Output the [x, y] coordinate of the center of the cell containing the given text.  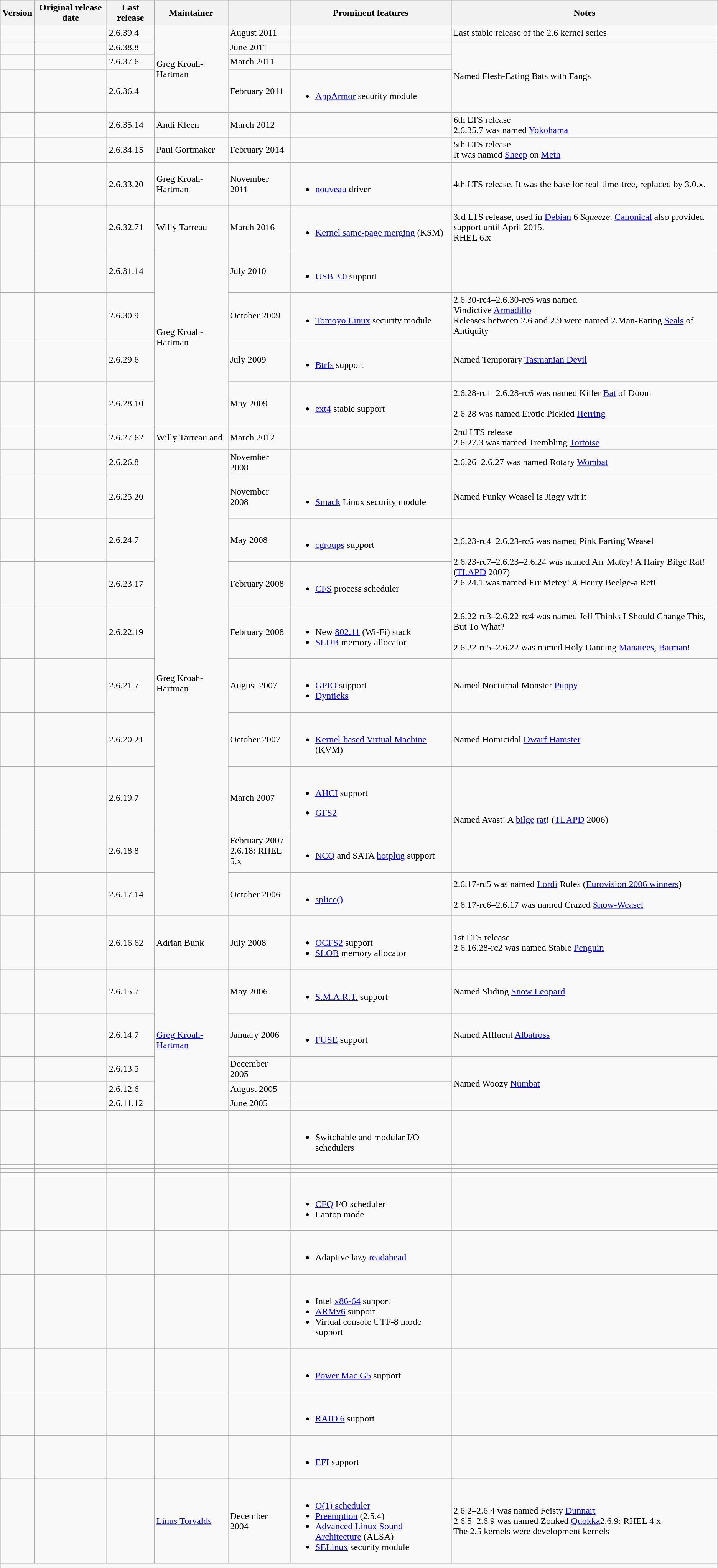
October 2006 [259, 894]
5th LTS releaseIt was named Sheep on Meth [585, 150]
2.6.26–2.6.27 was named Rotary Wombat [585, 463]
USB 3.0 support [371, 271]
October 2009 [259, 315]
ext4 stable support [371, 403]
3rd LTS release, used in Debian 6 Squeeze. Canonical also provided support until April 2015.RHEL 6.x [585, 227]
2.6.23.17 [130, 583]
2.6.22.19 [130, 632]
2.6.36.4 [130, 91]
Willy Tarreau and [191, 437]
2.6.17-rc5 was named Lordi Rules (Eurovision 2006 winners)2.6.17-rc6–2.6.17 was named Crazed Snow-Weasel [585, 894]
OCFS2 supportSLOB memory allocator [371, 943]
July 2010 [259, 271]
2.6.30.9 [130, 315]
2.6.20.21 [130, 739]
Named Avast! A bilge rat! (TLAPD 2006) [585, 819]
2.6.28.10 [130, 403]
August 2005 [259, 1088]
Smack Linux security module [371, 496]
4th LTS release. It was the base for real-time-tree, replaced by 3.0.x. [585, 184]
nouveau driver [371, 184]
2.6.2–2.6.4 was named Feisty Dunnart2.6.5–2.6.9 was named Zonked Quokka2.6.9: RHEL 4.xThe 2.5 kernels were development kernels [585, 1521]
Original release date [71, 13]
May 2009 [259, 403]
CFQ I/O schedulerLaptop mode [371, 1204]
2.6.12.6 [130, 1088]
2.6.35.14 [130, 125]
Named Sliding Snow Leopard [585, 991]
Kernel same-page merging (KSM) [371, 227]
2.6.14.7 [130, 1034]
May 2006 [259, 991]
2.6.27.62 [130, 437]
October 2007 [259, 739]
2.6.32.71 [130, 227]
February 2014 [259, 150]
March 2016 [259, 227]
FUSE support [371, 1034]
May 2008 [259, 540]
November 2011 [259, 184]
splice() [371, 894]
Named Temporary Tasmanian Devil [585, 360]
2.6.25.20 [130, 496]
Willy Tarreau [191, 227]
cgroups support [371, 540]
Adrian Bunk [191, 943]
Last stable release of the 2.6 kernel series [585, 33]
June 2011 [259, 47]
Last release [130, 13]
2.6.13.5 [130, 1069]
Adaptive lazy readahead [371, 1252]
Andi Kleen [191, 125]
2.6.17.14 [130, 894]
6th LTS release2.6.35.7 was named Yokohama [585, 125]
O(1) schedulerPreemption (2.5.4)Advanced Linux Sound Architecture (ALSA)SELinux security module [371, 1521]
1st LTS release2.6.16.28-rc2 was named Stable Penguin [585, 943]
Named Nocturnal Monster Puppy [585, 686]
August 2011 [259, 33]
EFI support [371, 1457]
Prominent features [371, 13]
New 802.11 (Wi-Fi) stackSLUB memory allocator [371, 632]
August 2007 [259, 686]
2nd LTS release2.6.27.3 was named Trembling Tortoise [585, 437]
2.6.11.12 [130, 1103]
March 2007 [259, 798]
Btrfs support [371, 360]
February 2011 [259, 91]
Kernel-based Virtual Machine (KVM) [371, 739]
Named Flesh-Eating Bats with Fangs [585, 76]
RAID 6 support [371, 1413]
2.6.21.7 [130, 686]
2.6.26.8 [130, 463]
Named Homicidal Dwarf Hamster [585, 739]
2.6.31.14 [130, 271]
Notes [585, 13]
2.6.29.6 [130, 360]
2.6.15.7 [130, 991]
Linus Torvalds [191, 1521]
2.6.37.6 [130, 62]
2.6.18.8 [130, 851]
January 2006 [259, 1034]
2.6.33.20 [130, 184]
AppArmor security module [371, 91]
Paul Gortmaker [191, 150]
2.6.38.8 [130, 47]
2.6.30-rc4–2.6.30-rc6 was namedVindictive Armadillo Releases between 2.6 and 2.9 were named 2.Man-Eating Seals of Antiquity [585, 315]
Power Mac G5 support [371, 1370]
July 2008 [259, 943]
GPIO supportDynticks [371, 686]
July 2009 [259, 360]
S.M.A.R.T. support [371, 991]
Named Affluent Albatross [585, 1034]
June 2005 [259, 1103]
Switchable and modular I/O schedulers [371, 1138]
NCQ and SATA hotplug support [371, 851]
Intel x86-64 supportARMv6 supportVirtual console UTF-8 mode support [371, 1311]
Named Funky Weasel is Jiggy wit it [585, 496]
December 2004 [259, 1521]
Maintainer [191, 13]
2.6.39.4 [130, 33]
2.6.24.7 [130, 540]
2.6.34.15 [130, 150]
2.6.28-rc1–2.6.28-rc6 was named Killer Bat of Doom2.6.28 was named Erotic Pickled Herring [585, 403]
February 20072.6.18: RHEL 5.x [259, 851]
AHCI supportGFS2 [371, 798]
CFS process scheduler [371, 583]
Version [18, 13]
2.6.19.7 [130, 798]
2.6.16.62 [130, 943]
March 2011 [259, 62]
Named Woozy Numbat [585, 1083]
December 2005 [259, 1069]
2.6.22-rc3–2.6.22-rc4 was named Jeff Thinks I Should Change This, But To What?2.6.22-rc5–2.6.22 was named Holy Dancing Manatees, Batman! [585, 632]
Tomoyo Linux security module [371, 315]
